Search for the cell housing the specified text and yield its (X, Y) center coordinate. 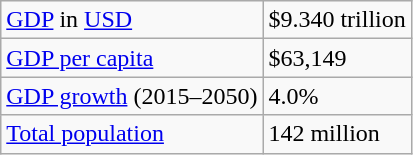
GDP growth (2015–2050) (132, 96)
Total population (132, 134)
142 million (337, 134)
GDP per capita (132, 58)
$9.340 trillion (337, 20)
GDP in USD (132, 20)
$63,149 (337, 58)
4.0% (337, 96)
